Pinpoint the cell where the given text exists, returning its (X, Y) midpoint coordinate. 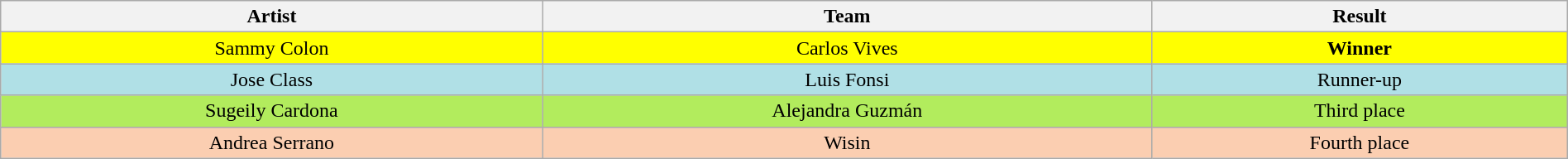
Sugeily Cardona (271, 111)
Runner-up (1360, 79)
Alejandra Guzmán (847, 111)
Wisin (847, 142)
Winner (1360, 48)
Jose Class (271, 79)
Team (847, 17)
Andrea Serrano (271, 142)
Sammy Colon (271, 48)
Fourth place (1360, 142)
Result (1360, 17)
Luis Fonsi (847, 79)
Artist (271, 17)
Carlos Vives (847, 48)
Third place (1360, 111)
